Return the (x, y) coordinate for the center point of the cell that contains the specified text.  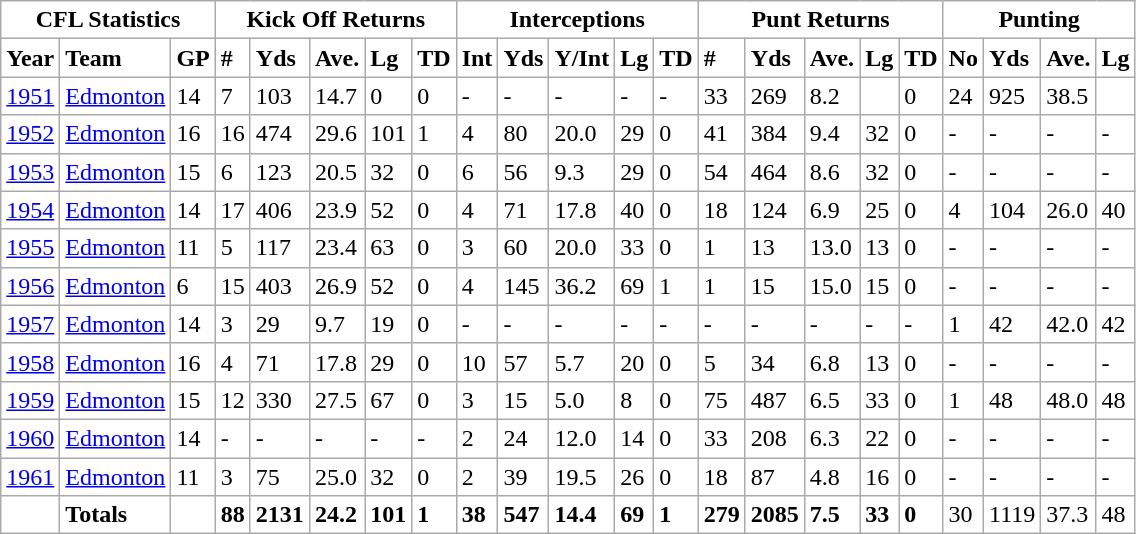
56 (524, 172)
1955 (30, 248)
2085 (774, 515)
87 (774, 477)
38.5 (1068, 96)
406 (280, 210)
26 (634, 477)
1958 (30, 362)
6.5 (832, 400)
6.3 (832, 438)
5.0 (582, 400)
8 (634, 400)
67 (388, 400)
15.0 (832, 286)
CFL Statistics (108, 20)
117 (280, 248)
No (963, 58)
9.4 (832, 134)
Int (477, 58)
27.5 (336, 400)
208 (774, 438)
269 (774, 96)
25 (880, 210)
12.0 (582, 438)
Interceptions (577, 20)
23.4 (336, 248)
Year (30, 58)
20 (634, 362)
474 (280, 134)
Team (116, 58)
Punting (1039, 20)
Y/Int (582, 58)
Punt Returns (820, 20)
104 (1012, 210)
20.5 (336, 172)
23.9 (336, 210)
2131 (280, 515)
103 (280, 96)
384 (774, 134)
48.0 (1068, 400)
925 (1012, 96)
8.6 (832, 172)
41 (722, 134)
36.2 (582, 286)
279 (722, 515)
1952 (30, 134)
9.7 (336, 324)
1961 (30, 477)
403 (280, 286)
Kick Off Returns (336, 20)
6.9 (832, 210)
24.2 (336, 515)
42.0 (1068, 324)
30 (963, 515)
10 (477, 362)
22 (880, 438)
80 (524, 134)
6.8 (832, 362)
464 (774, 172)
5.7 (582, 362)
25.0 (336, 477)
14.4 (582, 515)
19 (388, 324)
4.8 (832, 477)
12 (232, 400)
330 (280, 400)
34 (774, 362)
GP (193, 58)
1951 (30, 96)
57 (524, 362)
60 (524, 248)
Totals (116, 515)
14.7 (336, 96)
29.6 (336, 134)
54 (722, 172)
1954 (30, 210)
1960 (30, 438)
123 (280, 172)
26.9 (336, 286)
124 (774, 210)
17 (232, 210)
7.5 (832, 515)
26.0 (1068, 210)
63 (388, 248)
1119 (1012, 515)
37.3 (1068, 515)
39 (524, 477)
7 (232, 96)
145 (524, 286)
13.0 (832, 248)
1959 (30, 400)
38 (477, 515)
1957 (30, 324)
9.3 (582, 172)
19.5 (582, 477)
547 (524, 515)
1956 (30, 286)
88 (232, 515)
8.2 (832, 96)
1953 (30, 172)
487 (774, 400)
